Output the (x, y) coordinate of the center of the cell containing the given text.  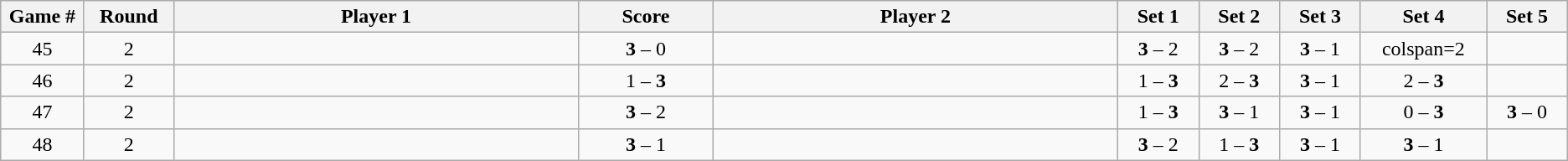
48 (42, 144)
Player 2 (915, 17)
Round (129, 17)
Player 1 (377, 17)
Game # (42, 17)
46 (42, 80)
Set 1 (1158, 17)
Score (645, 17)
45 (42, 49)
Set 4 (1423, 17)
47 (42, 112)
0 – 3 (1423, 112)
Set 2 (1240, 17)
Set 3 (1320, 17)
colspan=2 (1423, 49)
Set 5 (1528, 17)
